For the text-containing cell, return its midpoint in [x, y] coordinate format. 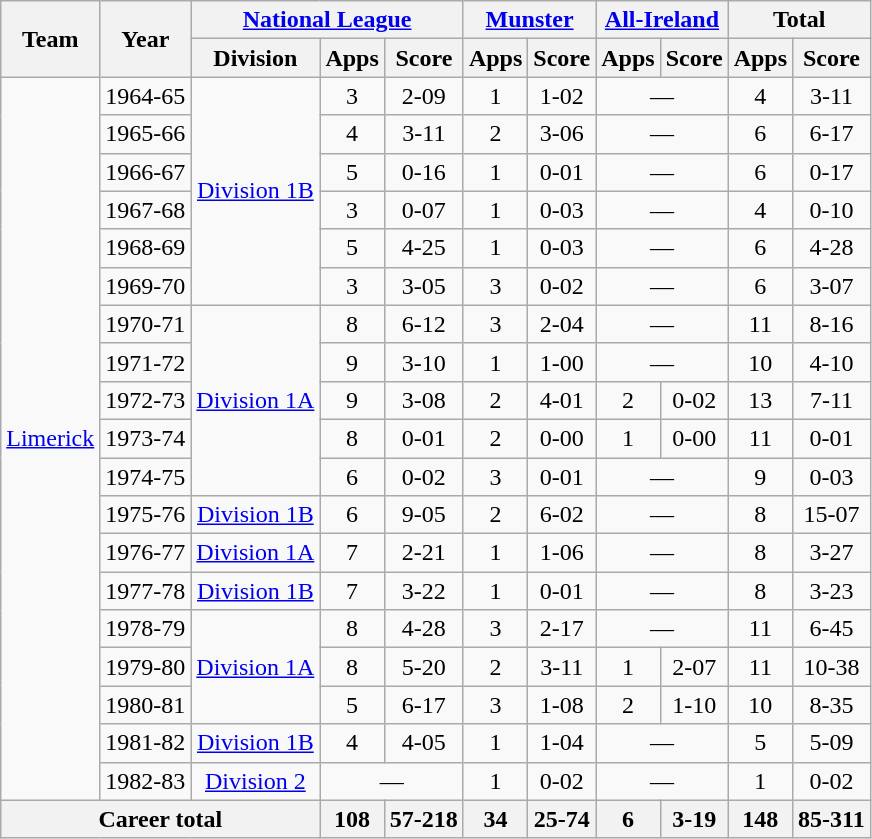
13 [760, 400]
1973-74 [146, 438]
0-16 [424, 172]
1969-70 [146, 286]
6-45 [832, 629]
1970-71 [146, 324]
0-07 [424, 210]
3-27 [832, 553]
1980-81 [146, 705]
Limerick [50, 438]
2-07 [694, 667]
6-12 [424, 324]
Division 2 [256, 781]
1975-76 [146, 515]
25-74 [562, 819]
5-09 [832, 743]
108 [352, 819]
2-04 [562, 324]
1-04 [562, 743]
9-05 [424, 515]
8-16 [832, 324]
1968-69 [146, 248]
1978-79 [146, 629]
7-11 [832, 400]
All-Ireland [662, 20]
4-10 [832, 362]
Munster [529, 20]
57-218 [424, 819]
3-19 [694, 819]
3-08 [424, 400]
3-06 [562, 134]
3-10 [424, 362]
1-06 [562, 553]
1-08 [562, 705]
1966-67 [146, 172]
1979-80 [146, 667]
1-10 [694, 705]
1967-68 [146, 210]
15-07 [832, 515]
3-05 [424, 286]
1-00 [562, 362]
Team [50, 39]
1982-83 [146, 781]
2-09 [424, 96]
1981-82 [146, 743]
2-17 [562, 629]
148 [760, 819]
1972-73 [146, 400]
3-23 [832, 591]
1965-66 [146, 134]
3-22 [424, 591]
5-20 [424, 667]
1977-78 [146, 591]
Career total [160, 819]
8-35 [832, 705]
4-01 [562, 400]
6-02 [562, 515]
1-02 [562, 96]
2-21 [424, 553]
34 [495, 819]
0-17 [832, 172]
Division [256, 58]
85-311 [832, 819]
National League [328, 20]
Year [146, 39]
1964-65 [146, 96]
Total [799, 20]
4-05 [424, 743]
1971-72 [146, 362]
4-25 [424, 248]
1976-77 [146, 553]
0-10 [832, 210]
10-38 [832, 667]
1974-75 [146, 477]
3-07 [832, 286]
